Pinpoint the cell where the given text exists, returning its (X, Y) midpoint coordinate. 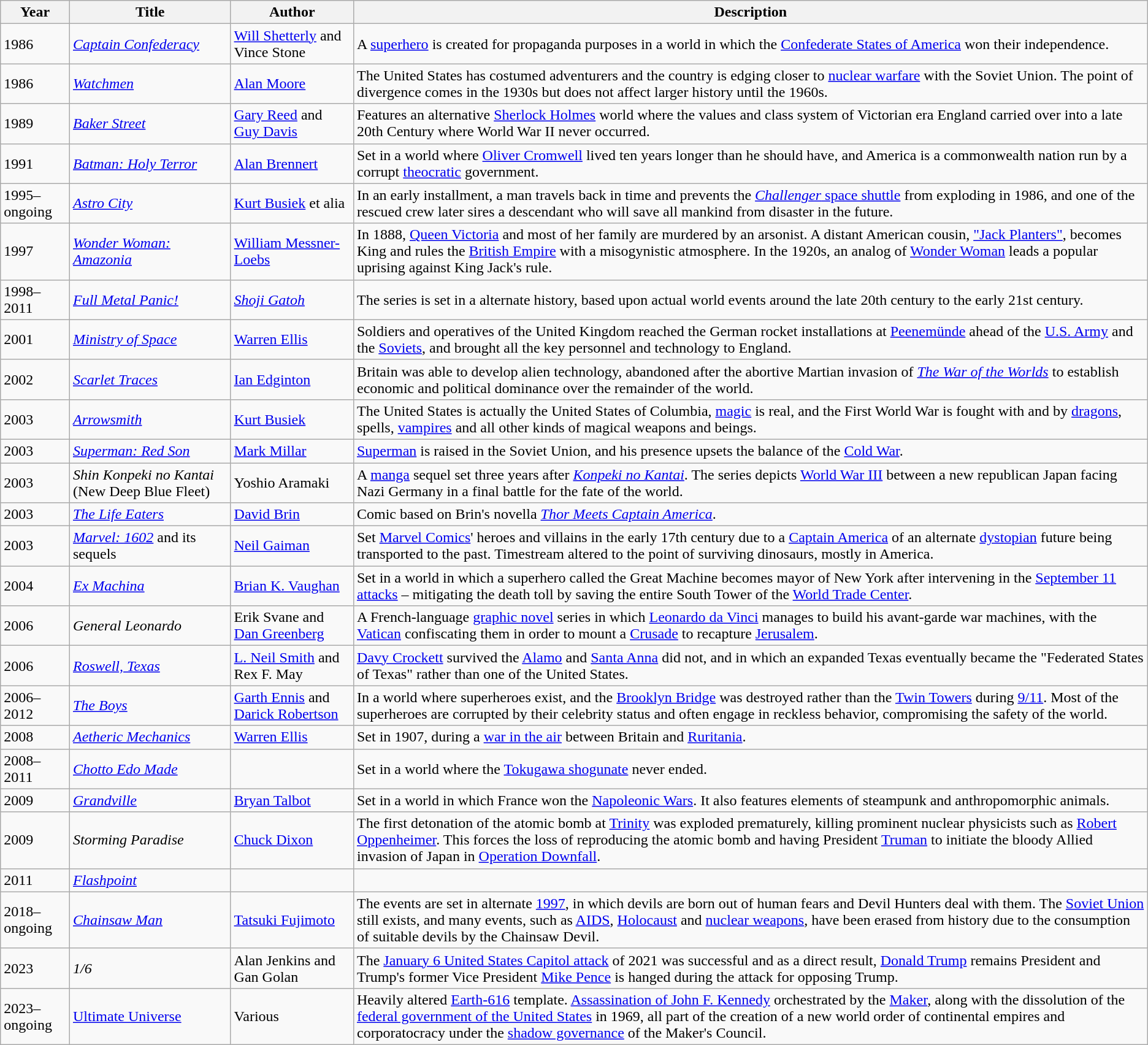
1989 (36, 124)
Baker Street (150, 124)
Yoshio Aramaki (292, 482)
Superman is raised in the Soviet Union, and his presence upsets the balance of the Cold War. (751, 451)
William Messner-Loebs (292, 251)
2002 (36, 379)
Wonder Woman: Amazonia (150, 251)
Garth Ennis and Darick Robertson (292, 705)
1997 (36, 251)
Various (292, 1016)
Astro City (150, 204)
Ultimate Universe (150, 1016)
2023 (36, 968)
Chuck Dixon (292, 840)
The Life Eaters (150, 515)
2001 (36, 340)
David Brin (292, 515)
Grandville (150, 800)
The Boys (150, 705)
Chainsaw Man (150, 920)
Marvel: 1602 and its sequels (150, 546)
Erik Svane and Dan Greenberg (292, 626)
1998–2011 (36, 299)
1995–ongoing (36, 204)
Roswell, Texas (150, 666)
2004 (36, 586)
Flashpoint (150, 880)
Storming Paradise (150, 840)
Arrowsmith (150, 419)
Watchmen (150, 83)
Comic based on Brin's novella Thor Meets Captain America. (751, 515)
1/6 (150, 968)
Ian Edginton (292, 379)
2008–2011 (36, 769)
Aetheric Mechanics (150, 737)
Ex Machina (150, 586)
2023–ongoing (36, 1016)
Shin Konpeki no Kantai (New Deep Blue Fleet) (150, 482)
Superman: Red Son (150, 451)
Chotto Edo Made (150, 769)
Kurt Busiek et alia (292, 204)
Ministry of Space (150, 340)
L. Neil Smith and Rex F. May (292, 666)
Description (751, 12)
Author (292, 12)
Tatsuki Fujimoto (292, 920)
2011 (36, 880)
Title (150, 12)
Scarlet Traces (150, 379)
Full Metal Panic! (150, 299)
Batman: Holy Terror (150, 163)
Neil Gaiman (292, 546)
The series is set in a alternate history, based upon actual world events around the late 20th century to the early 21st century. (751, 299)
Brian K. Vaughan (292, 586)
Set in 1907, during a war in the air between Britain and Ruritania. (751, 737)
Year (36, 12)
Shoji Gatoh (292, 299)
Bryan Talbot (292, 800)
Will Shetterly and Vince Stone (292, 44)
Captain Confederacy (150, 44)
Gary Reed and Guy Davis (292, 124)
General Leonardo (150, 626)
Alan Jenkins and Gan Golan (292, 968)
1991 (36, 163)
Alan Moore (292, 83)
2018–ongoing (36, 920)
Alan Brennert (292, 163)
Set in a world in which France won the Napoleonic Wars. It also features elements of steampunk and anthropomorphic animals. (751, 800)
A superhero is created for propaganda purposes in a world in which the Confederate States of America won their independence. (751, 44)
Mark Millar (292, 451)
2006–2012 (36, 705)
2008 (36, 737)
Set in a world where the Tokugawa shogunate never ended. (751, 769)
Kurt Busiek (292, 419)
